For the text-containing cell, return its midpoint in [x, y] coordinate format. 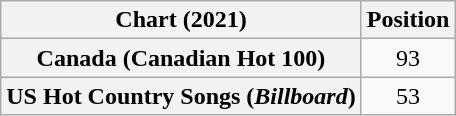
93 [408, 58]
Chart (2021) [181, 20]
53 [408, 96]
Canada (Canadian Hot 100) [181, 58]
Position [408, 20]
US Hot Country Songs (Billboard) [181, 96]
